Search for the cell housing the specified text and yield its [X, Y] center coordinate. 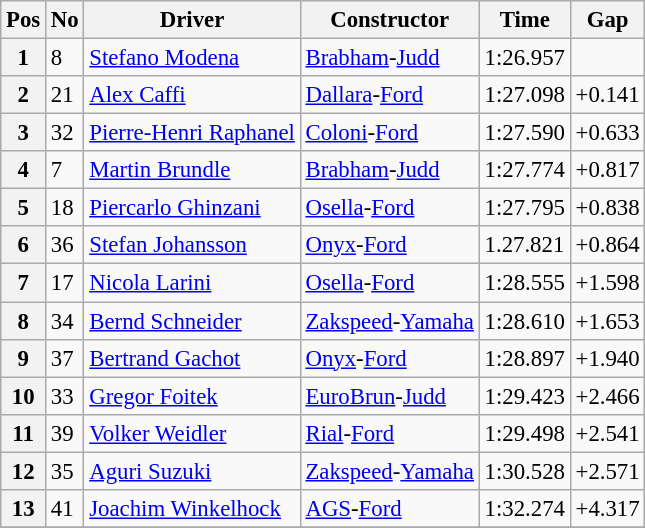
18 [65, 208]
6 [24, 245]
39 [65, 433]
1:27.774 [524, 170]
33 [65, 396]
37 [65, 358]
Dallara-Ford [390, 95]
Stefan Johansson [192, 245]
Driver [192, 20]
3 [24, 133]
Bernd Schneider [192, 321]
Gap [608, 20]
Coloni-Ford [390, 133]
1:26.957 [524, 58]
AGS-Ford [390, 509]
+4.317 [608, 509]
Martin Brundle [192, 170]
9 [24, 358]
1 [24, 58]
Constructor [390, 20]
+2.571 [608, 471]
Nicola Larini [192, 283]
Rial-Ford [390, 433]
4 [24, 170]
17 [65, 283]
1:27.795 [524, 208]
Piercarlo Ghinzani [192, 208]
1:28.610 [524, 321]
+0.864 [608, 245]
+1.653 [608, 321]
+2.466 [608, 396]
+1.940 [608, 358]
10 [24, 396]
1:27.098 [524, 95]
5 [24, 208]
+0.817 [608, 170]
EuroBrun-Judd [390, 396]
1.27.821 [524, 245]
+1.598 [608, 283]
11 [24, 433]
2 [24, 95]
Time [524, 20]
Alex Caffi [192, 95]
32 [65, 133]
+0.141 [608, 95]
Stefano Modena [192, 58]
1:28.897 [524, 358]
Pos [24, 20]
Joachim Winkelhock [192, 509]
36 [65, 245]
13 [24, 509]
41 [65, 509]
Aguri Suzuki [192, 471]
No [65, 20]
Gregor Foitek [192, 396]
Pierre-Henri Raphanel [192, 133]
1:28.555 [524, 283]
+0.633 [608, 133]
1:29.498 [524, 433]
34 [65, 321]
1:30.528 [524, 471]
+0.838 [608, 208]
1:27.590 [524, 133]
+2.541 [608, 433]
1:32.274 [524, 509]
Volker Weidler [192, 433]
21 [65, 95]
12 [24, 471]
1:29.423 [524, 396]
Bertrand Gachot [192, 358]
35 [65, 471]
